For the text-containing cell, return its midpoint in (X, Y) coordinate format. 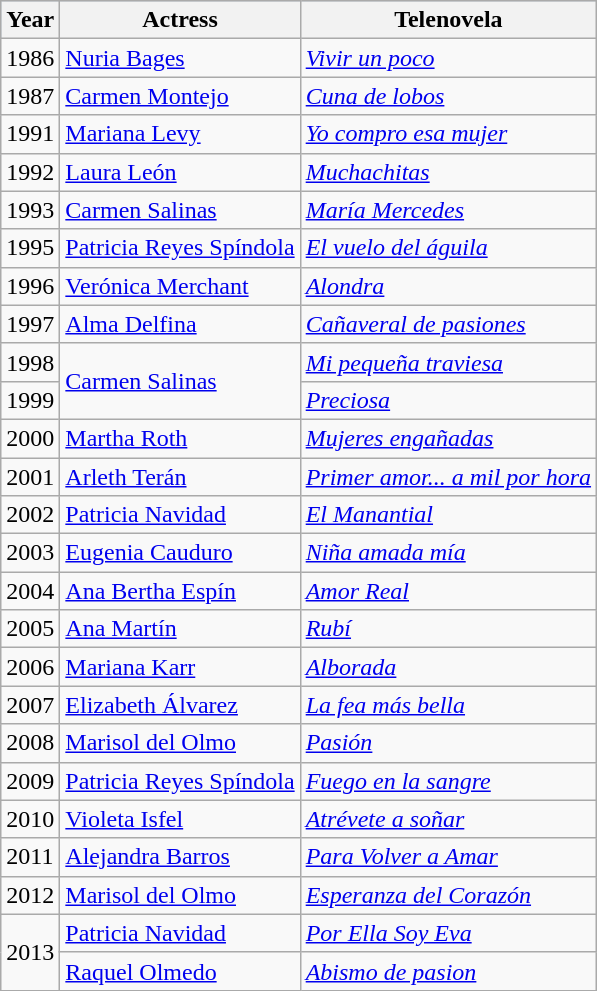
1995 (30, 248)
Mariana Levy (180, 134)
Esperanza del Corazón (448, 895)
1992 (30, 172)
Atrévete a soñar (448, 819)
Ana Bertha Espín (180, 591)
Martha Roth (180, 438)
Por Ella Soy Eva (448, 933)
Para Volver a Amar (448, 857)
Cuna de lobos (448, 96)
Alborada (448, 667)
Alejandra Barros (180, 857)
Abismo de pasion (448, 971)
Laura León (180, 172)
Verónica Merchant (180, 286)
Mi pequeña traviesa (448, 362)
2006 (30, 667)
2007 (30, 705)
Raquel Olmedo (180, 971)
1993 (30, 210)
Pasión (448, 743)
Rubí (448, 629)
María Mercedes (448, 210)
Arleth Terán (180, 477)
2012 (30, 895)
Elizabeth Álvarez (180, 705)
El vuelo del águila (448, 248)
Cañaveral de pasiones (448, 324)
2002 (30, 515)
Actress (180, 20)
La fea más bella (448, 705)
Telenovela (448, 20)
2003 (30, 553)
Ana Martín (180, 629)
Vivir un poco (448, 58)
1986 (30, 58)
2001 (30, 477)
Muchachitas (448, 172)
Fuego en la sangre (448, 781)
1999 (30, 400)
2005 (30, 629)
Primer amor... a mil por hora (448, 477)
2008 (30, 743)
Nuria Bages (180, 58)
2010 (30, 819)
Niña amada mía (448, 553)
2009 (30, 781)
2004 (30, 591)
1996 (30, 286)
1987 (30, 96)
Yo compro esa mujer (448, 134)
El Manantial (448, 515)
2000 (30, 438)
Alma Delfina (180, 324)
1991 (30, 134)
Mariana Karr (180, 667)
Mujeres engañadas (448, 438)
Carmen Montejo (180, 96)
1997 (30, 324)
Preciosa (448, 400)
Amor Real (448, 591)
Alondra (448, 286)
Eugenia Cauduro (180, 553)
1998 (30, 362)
Violeta Isfel (180, 819)
Year (30, 20)
2013 (30, 952)
2011 (30, 857)
